Search for the cell housing the specified text and yield its (X, Y) center coordinate. 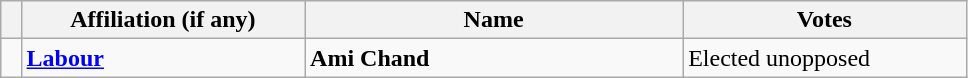
Labour (163, 58)
Affiliation (if any) (163, 20)
Votes (825, 20)
Name (494, 20)
Ami Chand (494, 58)
Elected unopposed (825, 58)
